Determine the [X, Y] coordinate at the center of the cell enclosing the given text.  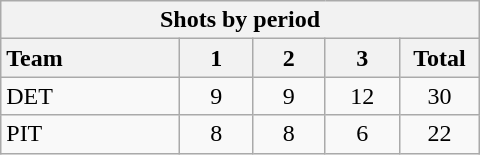
22 [440, 134]
Team [90, 58]
3 [362, 58]
1 [216, 58]
Total [440, 58]
Shots by period [240, 20]
12 [362, 96]
PIT [90, 134]
6 [362, 134]
30 [440, 96]
2 [288, 58]
DET [90, 96]
